Provide the [x, y] coordinate of the cell's center where the given text is located.  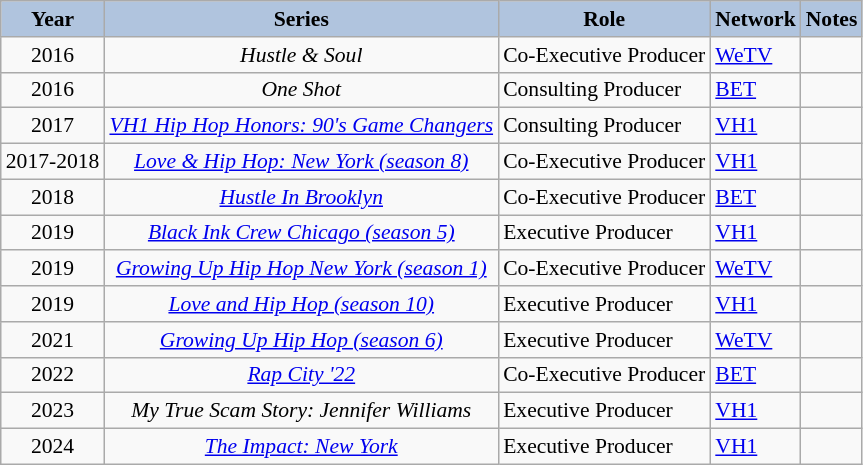
Network [755, 19]
2021 [53, 340]
One Shot [301, 90]
2022 [53, 375]
Love & Hip Hop: New York (season 8) [301, 162]
2024 [53, 447]
Series [301, 19]
2023 [53, 411]
Rap City '22 [301, 375]
My True Scam Story: Jennifer Williams [301, 411]
2017-2018 [53, 162]
Hustle & Soul [301, 55]
2017 [53, 126]
The Impact: New York [301, 447]
Role [604, 19]
Black Ink Crew Chicago (season 5) [301, 233]
Growing Up Hip Hop New York (season 1) [301, 269]
2018 [53, 197]
Year [53, 19]
Love and Hip Hop (season 10) [301, 304]
Notes [832, 19]
VH1 Hip Hop Honors: 90's Game Changers [301, 126]
Growing Up Hip Hop (season 6) [301, 340]
Hustle In Brooklyn [301, 197]
